Determine the (X, Y) coordinate at the center of the cell enclosing the given text.  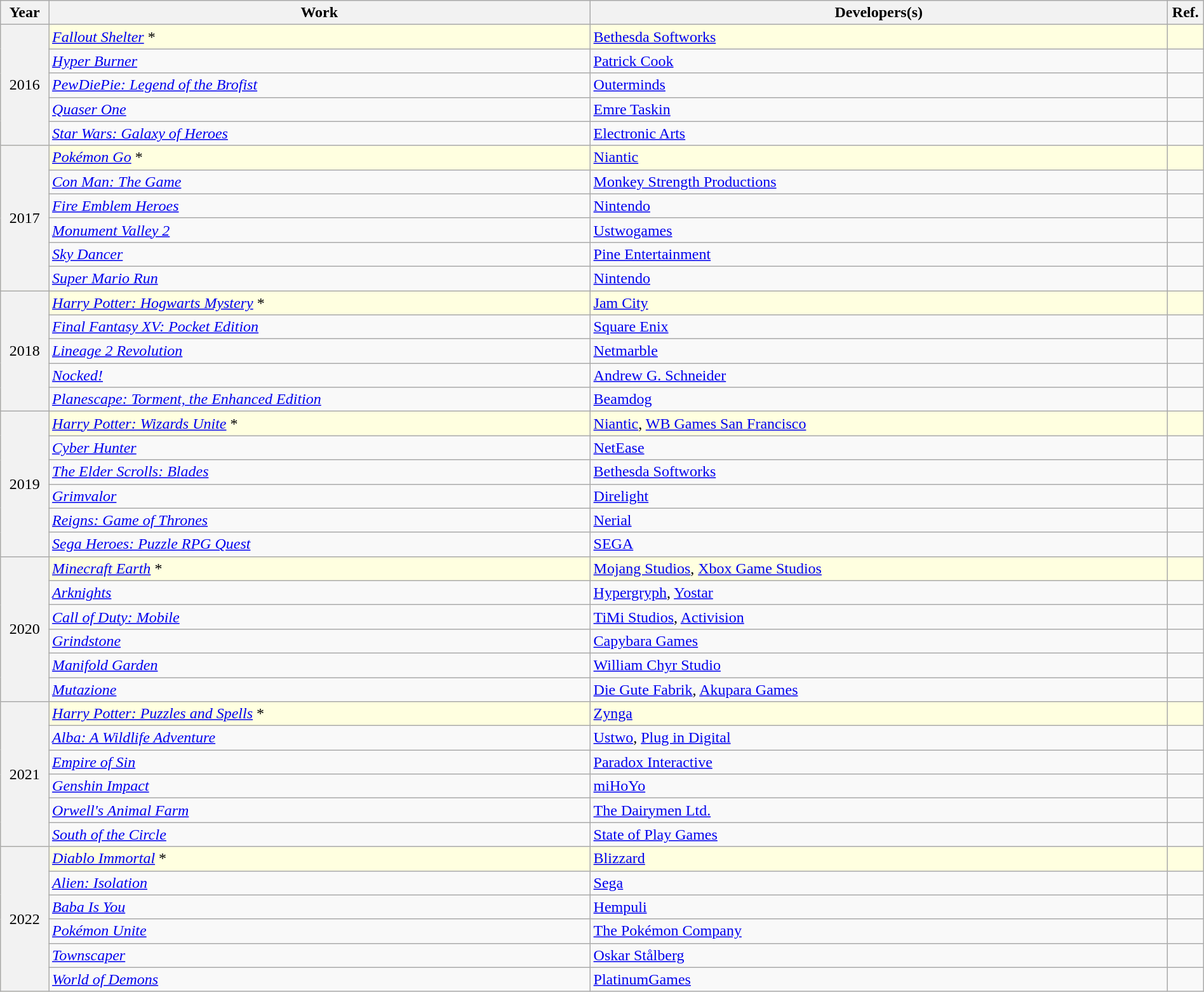
Hempuli (879, 907)
Planescape: Torment, the Enhanced Edition (320, 399)
Work (320, 13)
State of Play Games (879, 834)
2022 (25, 919)
Hyper Burner (320, 61)
Niantic (879, 158)
Grimvalor (320, 496)
Outerminds (879, 85)
Harry Potter: Hogwarts Mystery * (320, 303)
Super Mario Run (320, 278)
Orwell's Animal Farm (320, 810)
Harry Potter: Puzzles and Spells * (320, 714)
Monkey Strength Productions (879, 182)
NetEase (879, 448)
TiMi Studios, Activision (879, 617)
World of Demons (320, 979)
Minecraft Earth * (320, 568)
Quaser One (320, 109)
Townscaper (320, 955)
Square Enix (879, 327)
Baba Is You (320, 907)
Sky Dancer (320, 254)
Niantic, WB Games San Francisco (879, 424)
Beamdog (879, 399)
Star Wars: Galaxy of Heroes (320, 133)
Pine Entertainment (879, 254)
Pokémon Go * (320, 158)
Ref. (1185, 13)
Sega Heroes: Puzzle RPG Quest (320, 544)
Paradox Interactive (879, 762)
Netmarble (879, 351)
Empire of Sin (320, 762)
Mutazione (320, 689)
SEGA (879, 544)
2016 (25, 85)
Die Gute Fabrik, Akupara Games (879, 689)
PlatinumGames (879, 979)
Call of Duty: Mobile (320, 617)
Andrew G. Schneider (879, 375)
South of the Circle (320, 834)
Electronic Arts (879, 133)
Ustwogames (879, 230)
Direlight (879, 496)
Cyber Hunter (320, 448)
The Dairymen Ltd. (879, 810)
Reigns: Game of Thrones (320, 520)
Con Man: The Game (320, 182)
Emre Taskin (879, 109)
Nocked! (320, 375)
The Elder Scrolls: Blades (320, 472)
Harry Potter: Wizards Unite * (320, 424)
miHoYo (879, 786)
2019 (25, 484)
Oskar Stålberg (879, 955)
Blizzard (879, 859)
The Pokémon Company (879, 931)
Developers(s) (879, 13)
Lineage 2 Revolution (320, 351)
Patrick Cook (879, 61)
2017 (25, 218)
Ustwo, Plug in Digital (879, 738)
Manifold Garden (320, 665)
2021 (25, 774)
Jam City (879, 303)
Grindstone (320, 641)
Monument Valley 2 (320, 230)
Hypergryph, Yostar (879, 593)
Year (25, 13)
Pokémon Unite (320, 931)
William Chyr Studio (879, 665)
Capybara Games (879, 641)
Alba: A Wildlife Adventure (320, 738)
Fire Emblem Heroes (320, 206)
Diablo Immortal * (320, 859)
2020 (25, 629)
Sega (879, 883)
Genshin Impact (320, 786)
Alien: Isolation (320, 883)
Mojang Studios, Xbox Game Studios (879, 568)
Nerial (879, 520)
Zynga (879, 714)
Fallout Shelter * (320, 37)
Arknights (320, 593)
Final Fantasy XV: Pocket Edition (320, 327)
2018 (25, 351)
PewDiePie: Legend of the Brofist (320, 85)
